Pinpoint the cell where the given text exists, returning its (x, y) midpoint coordinate. 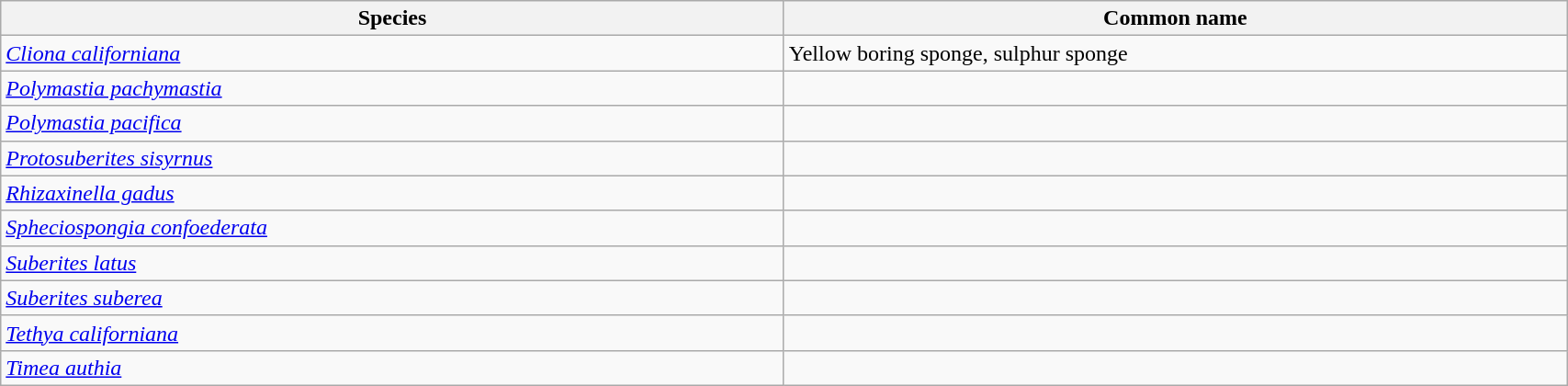
Rhizaxinella gadus (392, 193)
Suberites suberea (392, 298)
Common name (1175, 18)
Tethya californiana (392, 333)
Timea authia (392, 368)
Species (392, 18)
Protosuberites sisyrnus (392, 158)
Polymastia pachymastia (392, 88)
Cliona californiana (392, 53)
Yellow boring sponge, sulphur sponge (1175, 53)
Suberites latus (392, 263)
Polymastia pacifica (392, 123)
Spheciospongia confoederata (392, 228)
